Capture the cell that displays the provided text and extract its (x, y) central coordinate. 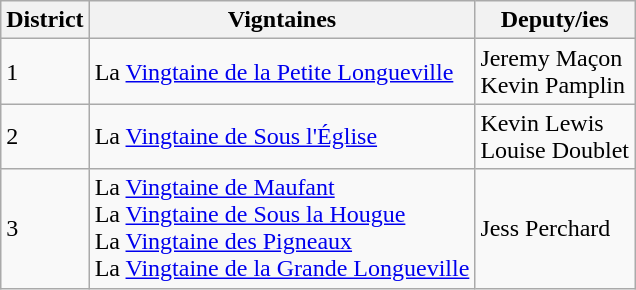
Vigntaines (282, 20)
District (45, 20)
Jeremy MaçonKevin Pamplin (555, 72)
3 (45, 228)
La Vingtaine de Sous l'Église (282, 136)
Deputy/ies (555, 20)
2 (45, 136)
La Vingtaine de MaufantLa Vingtaine de Sous la HougueLa Vingtaine des PigneauxLa Vingtaine de la Grande Longueville (282, 228)
1 (45, 72)
La Vingtaine de la Petite Longueville (282, 72)
Jess Perchard (555, 228)
Kevin LewisLouise Doublet (555, 136)
